Return the (X, Y) coordinate for the center point of the cell that contains the specified text.  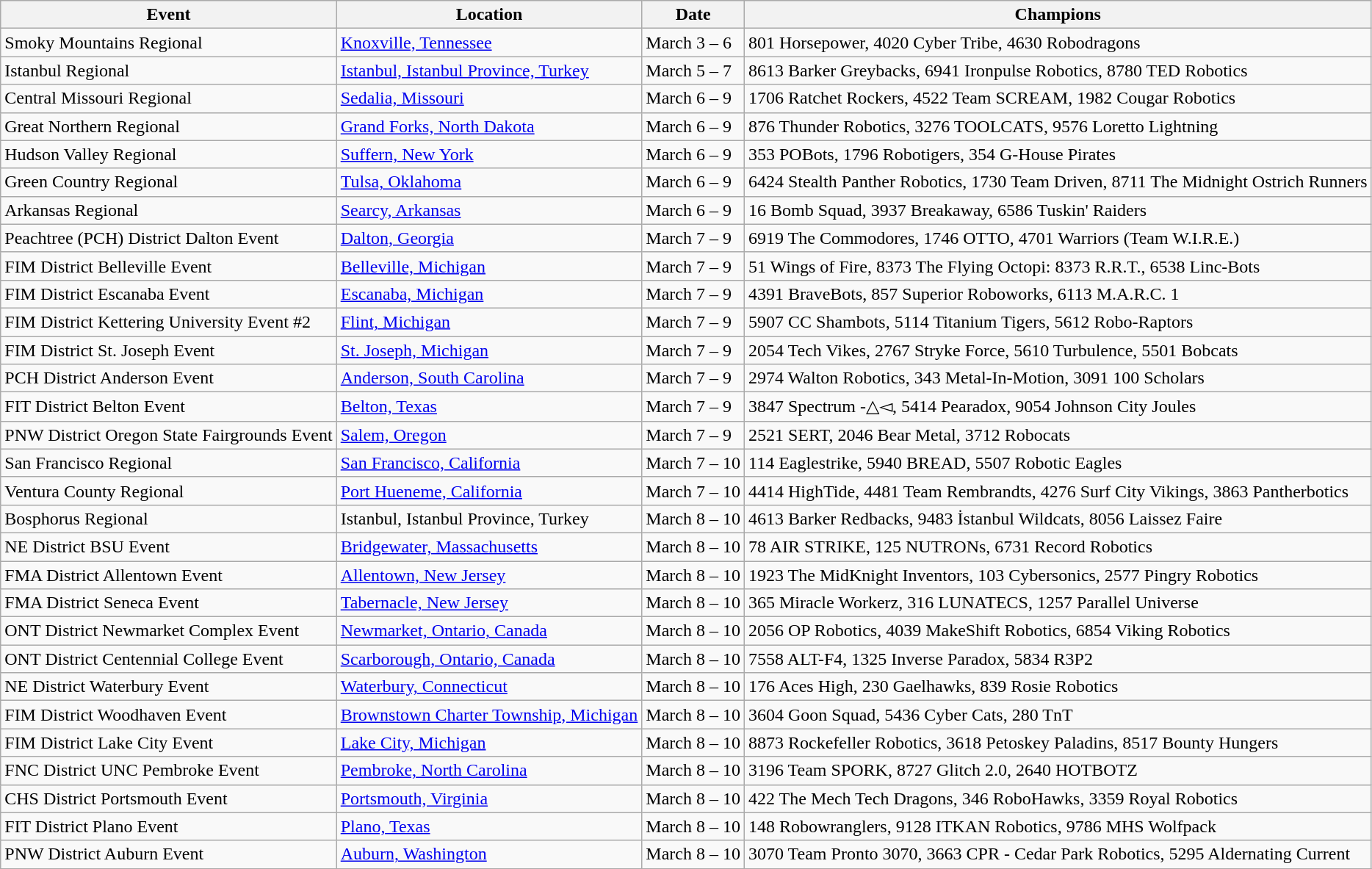
Plano, Texas (489, 826)
7558 ALT-F4, 1325 Inverse Paradox, 5834 R3P2 (1058, 659)
Hudson Valley Regional (169, 154)
Central Missouri Regional (169, 98)
16 Bomb Squad, 3937 Breakaway, 6586 Tuskin' Raiders (1058, 210)
FIM District St. Joseph Event (169, 350)
Salem, Oregon (489, 435)
2054 Tech Vikes, 2767 Stryke Force, 5610 Turbulence, 5501 Bobcats (1058, 350)
Waterbury, Connecticut (489, 687)
Date (693, 15)
San Francisco Regional (169, 463)
PCH District Anderson Event (169, 378)
1923 The MidKnight Inventors, 103 Cybersonics, 2577 Pingry Robotics (1058, 575)
3196 Team SPORK, 8727 Glitch 2.0, 2640 HOTBOTZ (1058, 771)
FIM District Kettering University Event #2 (169, 322)
FIM District Woodhaven Event (169, 715)
Bridgewater, Massachusetts (489, 547)
FMA District Seneca Event (169, 603)
FIM District Lake City Event (169, 743)
876 Thunder Robotics, 3276 TOOLCATS, 9576 Loretto Lightning (1058, 126)
8613 Barker Greybacks, 6941 Ironpulse Robotics, 8780 TED Robotics (1058, 71)
Auburn, Washington (489, 854)
3604 Goon Squad, 5436 Cyber Cats, 280 TnT (1058, 715)
Belton, Texas (489, 407)
114 Eaglestrike, 5940 BREAD, 5507 Robotic Eagles (1058, 463)
Tulsa, Oklahoma (489, 182)
Great Northern Regional (169, 126)
Peachtree (PCH) District Dalton Event (169, 238)
4414 HighTide, 4481 Team Rembrandts, 4276 Surf City Vikings, 3863 Pantherbotics (1058, 491)
Anderson, South Carolina (489, 378)
Tabernacle, New Jersey (489, 603)
Pembroke, North Carolina (489, 771)
3847 Spectrum -△◅, 5414 Pearadox, 9054 Johnson City Joules (1058, 407)
NE District BSU Event (169, 547)
5907 CC Shambots, 5114 Titanium Tigers, 5612 Robo-Raptors (1058, 322)
Portsmouth, Virginia (489, 798)
176 Aces High, 230 Gaelhawks, 839 Rosie Robotics (1058, 687)
ONT District Centennial College Event (169, 659)
FIT District Plano Event (169, 826)
Allentown, New Jersey (489, 575)
4391 BraveBots, 857 Superior Roboworks, 6113 M.A.R.C. 1 (1058, 294)
3070 Team Pronto 3070, 3663 CPR - Cedar Park Robotics, 5295 Aldernating Current (1058, 854)
FMA District Allentown Event (169, 575)
FNC District UNC Pembroke Event (169, 771)
Belleville, Michigan (489, 266)
78 AIR STRIKE, 125 NUTRONs, 6731 Record Robotics (1058, 547)
Knoxville, Tennessee (489, 43)
Istanbul Regional (169, 71)
CHS District Portsmouth Event (169, 798)
1706 Ratchet Rockers, 4522 Team SCREAM, 1982 Cougar Robotics (1058, 98)
San Francisco, California (489, 463)
FIM District Escanaba Event (169, 294)
St. Joseph, Michigan (489, 350)
Smoky Mountains Regional (169, 43)
Newmarket, Ontario, Canada (489, 631)
2521 SERT, 2046 Bear Metal, 3712 Robocats (1058, 435)
ONT District Newmarket Complex Event (169, 631)
2974 Walton Robotics, 343 Metal-In-Motion, 3091 100 Scholars (1058, 378)
PNW District Auburn Event (169, 854)
Escanaba, Michigan (489, 294)
6424 Stealth Panther Robotics, 1730 Team Driven, 8711 The Midnight Ostrich Runners (1058, 182)
51 Wings of Fire, 8373 The Flying Octopi: 8373 R.R.T., 6538 Linc-Bots (1058, 266)
Event (169, 15)
365 Miracle Workerz, 316 LUNATECS, 1257 Parallel Universe (1058, 603)
Port Hueneme, California (489, 491)
2056 OP Robotics, 4039 MakeShift Robotics, 6854 Viking Robotics (1058, 631)
March 5 – 7 (693, 71)
Arkansas Regional (169, 210)
353 POBots, 1796 Robotigers, 354 G-House Pirates (1058, 154)
Scarborough, Ontario, Canada (489, 659)
4613 Barker Redbacks, 9483 İstanbul Wildcats, 8056 Laissez Faire (1058, 519)
Bosphorus Regional (169, 519)
Sedalia, Missouri (489, 98)
FIM District Belleville Event (169, 266)
March 3 – 6 (693, 43)
Searcy, Arkansas (489, 210)
422 The Mech Tech Dragons, 346 RoboHawks, 3359 Royal Robotics (1058, 798)
PNW District Oregon State Fairgrounds Event (169, 435)
8873 Rockefeller Robotics, 3618 Petoskey Paladins, 8517 Bounty Hungers (1058, 743)
Champions (1058, 15)
Ventura County Regional (169, 491)
Lake City, Michigan (489, 743)
801 Horsepower, 4020 Cyber Tribe, 4630 Robodragons (1058, 43)
Flint, Michigan (489, 322)
148 Robowranglers, 9128 ITKAN Robotics, 9786 MHS Wolfpack (1058, 826)
Grand Forks, North Dakota (489, 126)
Suffern, New York (489, 154)
6919 The Commodores, 1746 OTTO, 4701 Warriors (Team W.I.R.E.) (1058, 238)
Dalton, Georgia (489, 238)
Green Country Regional (169, 182)
Location (489, 15)
NE District Waterbury Event (169, 687)
Brownstown Charter Township, Michigan (489, 715)
FIT District Belton Event (169, 407)
